Pinpoint the cell where the given text exists, returning its [x, y] midpoint coordinate. 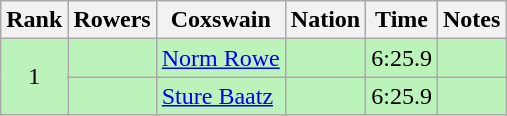
Time [402, 20]
1 [34, 77]
Nation [325, 20]
Rank [34, 20]
Norm Rowe [220, 58]
Notes [471, 20]
Coxswain [220, 20]
Rowers [112, 20]
Sture Baatz [220, 96]
